Search for the cell housing the specified text and yield its [X, Y] center coordinate. 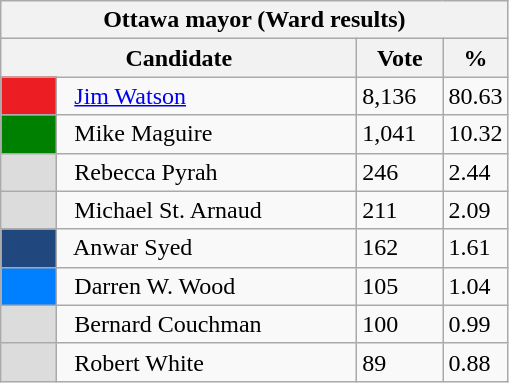
Michael St. Arnaud [207, 210]
105 [400, 286]
Bernard Couchman [207, 324]
Mike Maguire [207, 134]
2.09 [476, 210]
Robert White [207, 362]
% [476, 58]
Vote [400, 58]
Candidate [179, 58]
Jim Watson [207, 96]
1,041 [400, 134]
Rebecca Pyrah [207, 172]
10.32 [476, 134]
0.88 [476, 362]
162 [400, 248]
Anwar Syed [207, 248]
Ottawa mayor (Ward results) [254, 20]
89 [400, 362]
Darren W. Wood [207, 286]
8,136 [400, 96]
100 [400, 324]
2.44 [476, 172]
1.61 [476, 248]
0.99 [476, 324]
1.04 [476, 286]
246 [400, 172]
80.63 [476, 96]
211 [400, 210]
